Detect which cell encompasses the target text, then output its [X, Y] center coordinate. 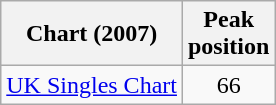
Peakposition [228, 34]
Chart (2007) [92, 34]
66 [228, 85]
UK Singles Chart [92, 85]
